Return [x, y] of the center of cell containing provided text 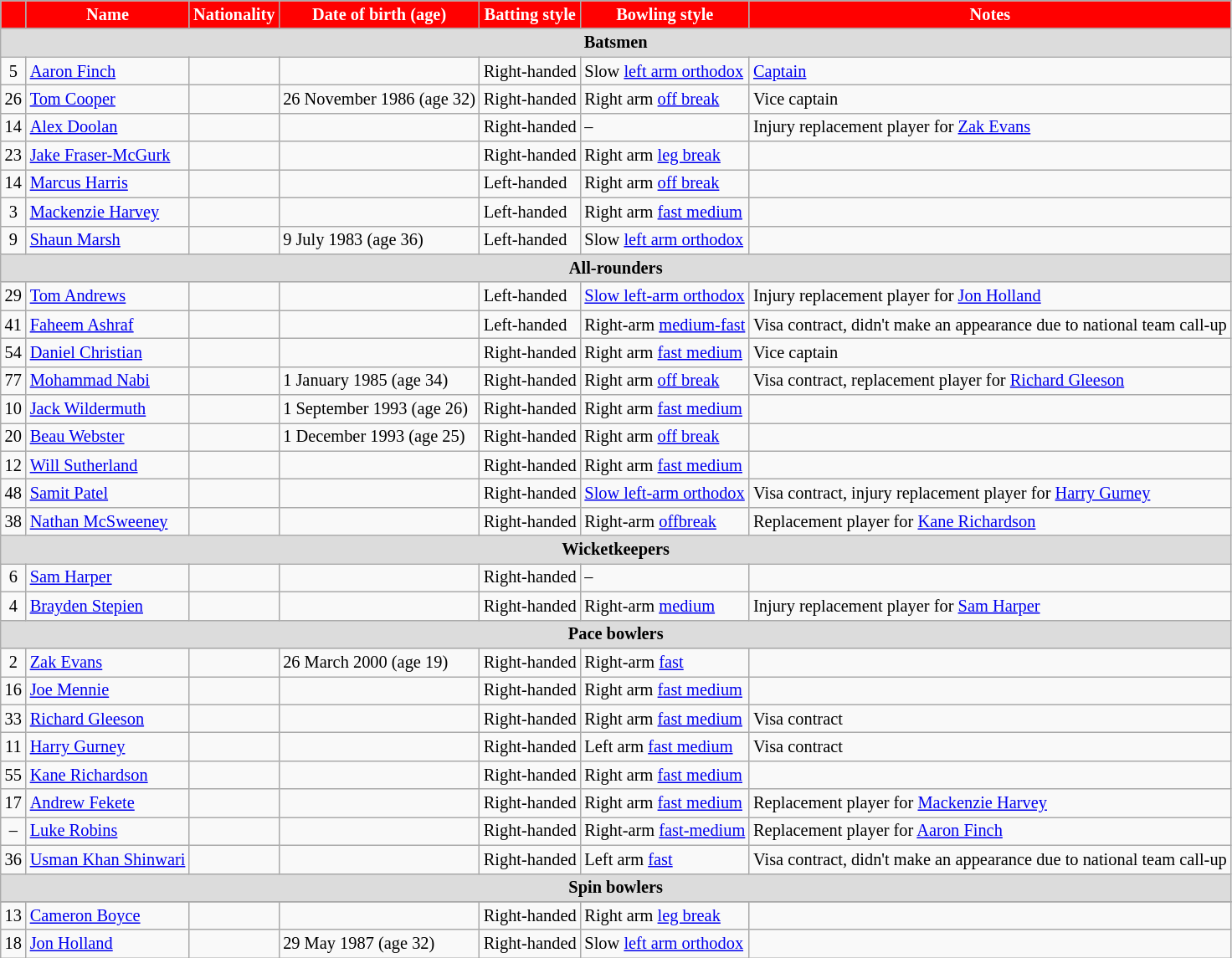
Tom Cooper [107, 99]
1 September 1993 (age 26) [379, 409]
11 [13, 746]
Daniel Christian [107, 352]
26 [13, 99]
10 [13, 409]
Replacement player for Kane Richardson [989, 521]
Notes [989, 14]
Injury replacement player for Zak Evans [989, 127]
Visa contract, replacement player for Richard Gleeson [989, 381]
9 July 1983 (age 36) [379, 240]
Beau Webster [107, 437]
13 [13, 915]
Zak Evans [107, 662]
Name [107, 14]
Injury replacement player for Jon Holland [989, 296]
16 [13, 690]
Right-arm fast [665, 662]
Will Sutherland [107, 465]
Wicketkeepers [616, 550]
Usman Khan Shinwari [107, 859]
Richard Gleeson [107, 719]
Replacement player for Aaron Finch [989, 831]
9 [13, 240]
Cameron Boyce [107, 915]
48 [13, 493]
6 [13, 577]
Mohammad Nabi [107, 381]
Bowling style [665, 14]
Tom Andrews [107, 296]
Aaron Finch [107, 71]
17 [13, 803]
Jack Wildermuth [107, 409]
Mackenzie Harvey [107, 212]
Spin bowlers [616, 888]
Date of birth (age) [379, 14]
55 [13, 775]
2 [13, 662]
Left arm fast medium [665, 746]
Right-arm offbreak [665, 521]
All-rounders [616, 268]
Shaun Marsh [107, 240]
Alex Doolan [107, 127]
26 November 1986 (age 32) [379, 99]
Nationality [234, 14]
18 [13, 944]
Luke Robins [107, 831]
Nathan McSweeney [107, 521]
Right-arm fast-medium [665, 831]
41 [13, 325]
Captain [989, 71]
Visa contract, injury replacement player for Harry Gurney [989, 493]
Andrew Fekete [107, 803]
Jake Fraser-McGurk [107, 156]
12 [13, 465]
Jon Holland [107, 944]
Right-arm medium [665, 606]
29 [13, 296]
Harry Gurney [107, 746]
23 [13, 156]
Replacement player for Mackenzie Harvey [989, 803]
Right-arm medium-fast [665, 325]
26 March 2000 (age 19) [379, 662]
1 January 1985 (age 34) [379, 381]
Brayden Stepien [107, 606]
38 [13, 521]
Joe Mennie [107, 690]
3 [13, 212]
Left arm fast [665, 859]
Kane Richardson [107, 775]
20 [13, 437]
1 December 1993 (age 25) [379, 437]
36 [13, 859]
Faheem Ashraf [107, 325]
29 May 1987 (age 32) [379, 944]
Samit Patel [107, 493]
77 [13, 381]
Pace bowlers [616, 634]
Injury replacement player for Sam Harper [989, 606]
4 [13, 606]
Marcus Harris [107, 183]
Sam Harper [107, 577]
54 [13, 352]
33 [13, 719]
Batsmen [616, 43]
5 [13, 71]
Batting style [531, 14]
